Pinpoint the cell where the given text exists, returning its [x, y] midpoint coordinate. 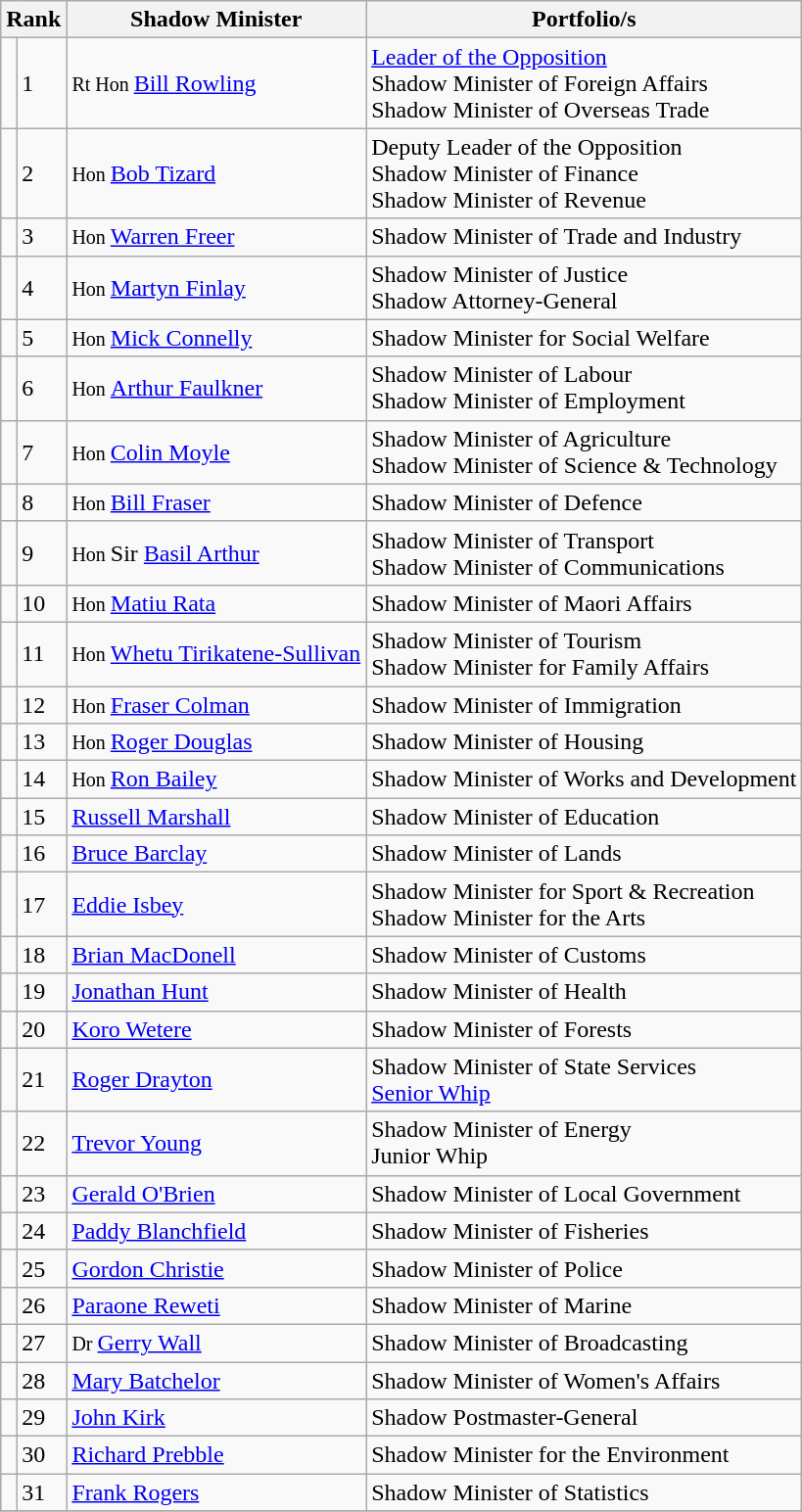
27 [41, 1343]
Shadow Minister of EnergyJunior Whip [584, 1144]
Hon Bob Tizard [216, 173]
Leader of the OppositionShadow Minister of Foreign AffairsShadow Minister of Overseas Trade [584, 83]
4 [41, 288]
Trevor Young [216, 1144]
Shadow Postmaster-General [584, 1418]
Hon Colin Moyle [216, 452]
Shadow Minister of Trade and Industry [584, 237]
Rank [33, 20]
30 [41, 1455]
Roger Drayton [216, 1079]
11 [41, 654]
2 [41, 173]
Shadow Minister of Fisheries [584, 1231]
Shadow Minister of Customs [584, 955]
Hon Whetu Tirikatene-Sullivan [216, 654]
Shadow Minister of Police [584, 1268]
Portfolio/s [584, 20]
Shadow Minister of Maori Affairs [584, 603]
17 [41, 905]
10 [41, 603]
Bruce Barclay [216, 854]
13 [41, 742]
Dr Gerry Wall [216, 1343]
Shadow Minister of Broadcasting [584, 1343]
Shadow Minister of Women's Affairs [584, 1380]
Shadow Minister of State ServicesSenior Whip [584, 1079]
Shadow Minister of AgricultureShadow Minister of Science & Technology [584, 452]
John Kirk [216, 1418]
25 [41, 1268]
Shadow Minister of Marine [584, 1305]
Shadow Minister [216, 20]
9 [41, 552]
Hon Mick Connelly [216, 338]
31 [41, 1492]
Shadow Minister of Defence [584, 502]
24 [41, 1231]
28 [41, 1380]
16 [41, 854]
Gerald O'Brien [216, 1194]
Shadow Minister of Health [584, 992]
Hon Fraser Colman [216, 704]
5 [41, 338]
Russell Marshall [216, 817]
6 [41, 388]
Shadow Minister of JusticeShadow Attorney-General [584, 288]
Koro Wetere [216, 1029]
Shadow Minister of Forests [584, 1029]
Shadow Minister of Local Government [584, 1194]
Shadow Minister for Social Welfare [584, 338]
Hon Roger Douglas [216, 742]
Hon Arthur Faulkner [216, 388]
Shadow Minister of Statistics [584, 1492]
20 [41, 1029]
Hon Martyn Finlay [216, 288]
Richard Prebble [216, 1455]
19 [41, 992]
21 [41, 1079]
Paddy Blanchfield [216, 1231]
Shadow Minister of Works and Development [584, 780]
Shadow Minister of LabourShadow Minister of Employment [584, 388]
Shadow Minister of Lands [584, 854]
Eddie Isbey [216, 905]
3 [41, 237]
8 [41, 502]
Hon Warren Freer [216, 237]
18 [41, 955]
Paraone Reweti [216, 1305]
Mary Batchelor [216, 1380]
Brian MacDonell [216, 955]
Shadow Minister for the Environment [584, 1455]
Hon Ron Bailey [216, 780]
22 [41, 1144]
14 [41, 780]
Rt Hon Bill Rowling [216, 83]
1 [41, 83]
12 [41, 704]
29 [41, 1418]
23 [41, 1194]
Hon Sir Basil Arthur [216, 552]
Deputy Leader of the OppositionShadow Minister of FinanceShadow Minister of Revenue [584, 173]
Hon Bill Fraser [216, 502]
Shadow Minister of TransportShadow Minister of Communications [584, 552]
Shadow Minister of Education [584, 817]
Jonathan Hunt [216, 992]
Shadow Minister of Immigration [584, 704]
Shadow Minister of Housing [584, 742]
Gordon Christie [216, 1268]
Frank Rogers [216, 1492]
26 [41, 1305]
Hon Matiu Rata [216, 603]
15 [41, 817]
Shadow Minister of TourismShadow Minister for Family Affairs [584, 654]
7 [41, 452]
Shadow Minister for Sport & RecreationShadow Minister for the Arts [584, 905]
